Scan for the cell matching the given text and deliver its (x, y) coordinate at center. 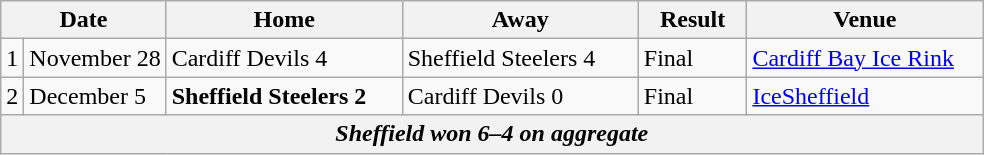
November 28 (95, 58)
Home (284, 20)
Sheffield Steelers 2 (284, 96)
Cardiff Devils 4 (284, 58)
1 (12, 58)
Date (84, 20)
Result (692, 20)
Away (520, 20)
December 5 (95, 96)
Venue (865, 20)
2 (12, 96)
Sheffield won 6–4 on aggregate (492, 134)
Sheffield Steelers 4 (520, 58)
Cardiff Devils 0 (520, 96)
IceSheffield (865, 96)
Cardiff Bay Ice Rink (865, 58)
